Extract the (X, Y) coordinate from the center of the cell holding the provided text.  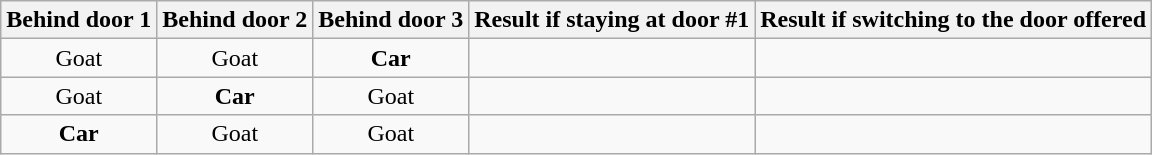
Result if staying at door #1 (612, 20)
Behind door 2 (235, 20)
Behind door 3 (391, 20)
Result if switching to the door offered (954, 20)
Behind door 1 (79, 20)
